Search for the cell housing the specified text and yield its [X, Y] center coordinate. 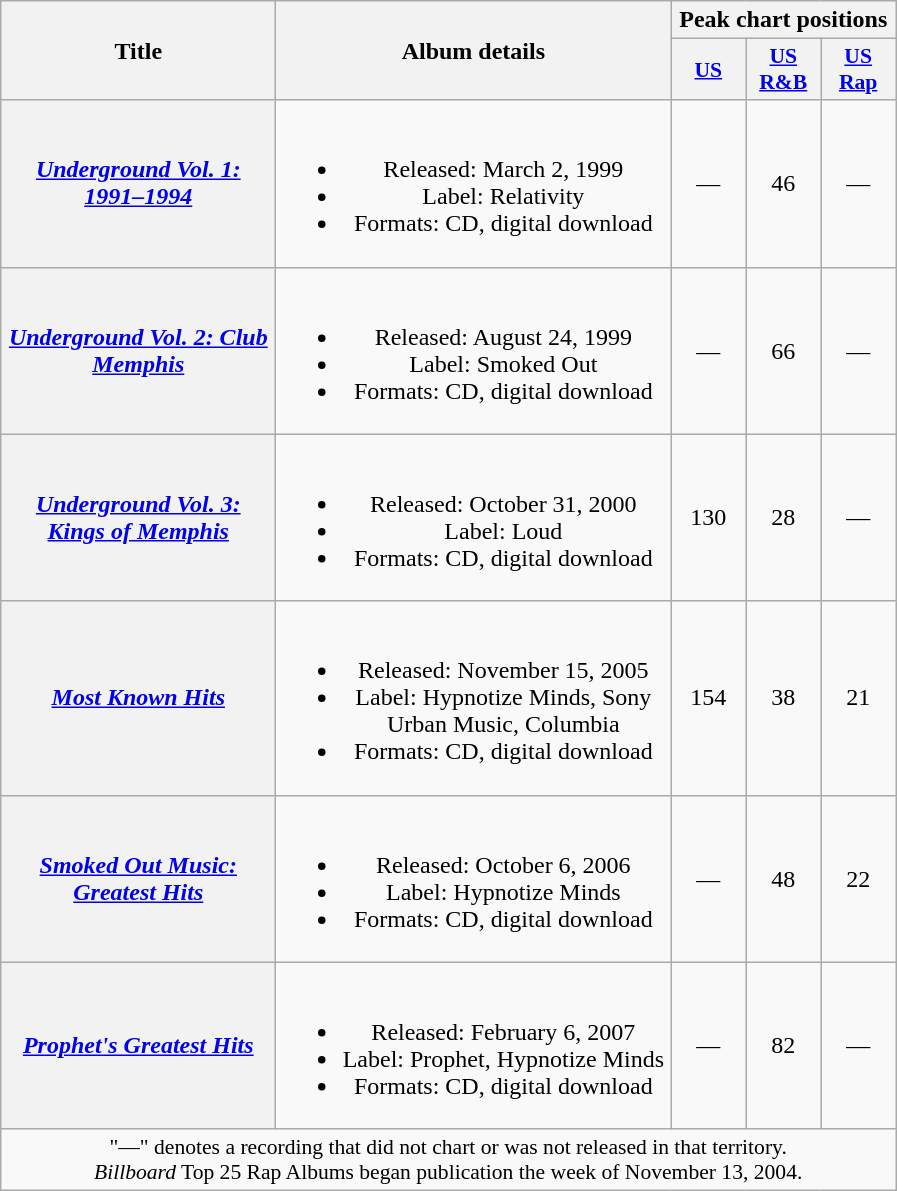
38 [784, 698]
Album details [474, 50]
Released: November 15, 2005Label: Hypnotize Minds, Sony Urban Music, ColumbiaFormats: CD, digital download [474, 698]
22 [858, 878]
Released: August 24, 1999Label: Smoked OutFormats: CD, digital download [474, 350]
Prophet's Greatest Hits [138, 1046]
66 [784, 350]
48 [784, 878]
Underground Vol. 2: Club Memphis [138, 350]
USRap [858, 70]
Released: October 31, 2000Label: LoudFormats: CD, digital download [474, 518]
21 [858, 698]
Title [138, 50]
US [708, 70]
Released: March 2, 1999Label: RelativityFormats: CD, digital download [474, 184]
82 [784, 1046]
Underground Vol. 3: Kings of Memphis [138, 518]
Smoked Out Music: Greatest Hits [138, 878]
46 [784, 184]
154 [708, 698]
Released: October 6, 2006Label: Hypnotize MindsFormats: CD, digital download [474, 878]
Most Known Hits [138, 698]
Peak chart positions [784, 20]
USR&B [784, 70]
130 [708, 518]
Released: February 6, 2007Label: Prophet, Hypnotize MindsFormats: CD, digital download [474, 1046]
28 [784, 518]
Underground Vol. 1: 1991–1994 [138, 184]
